Provide the [x, y] coordinate of the cell's center where the given text is located.  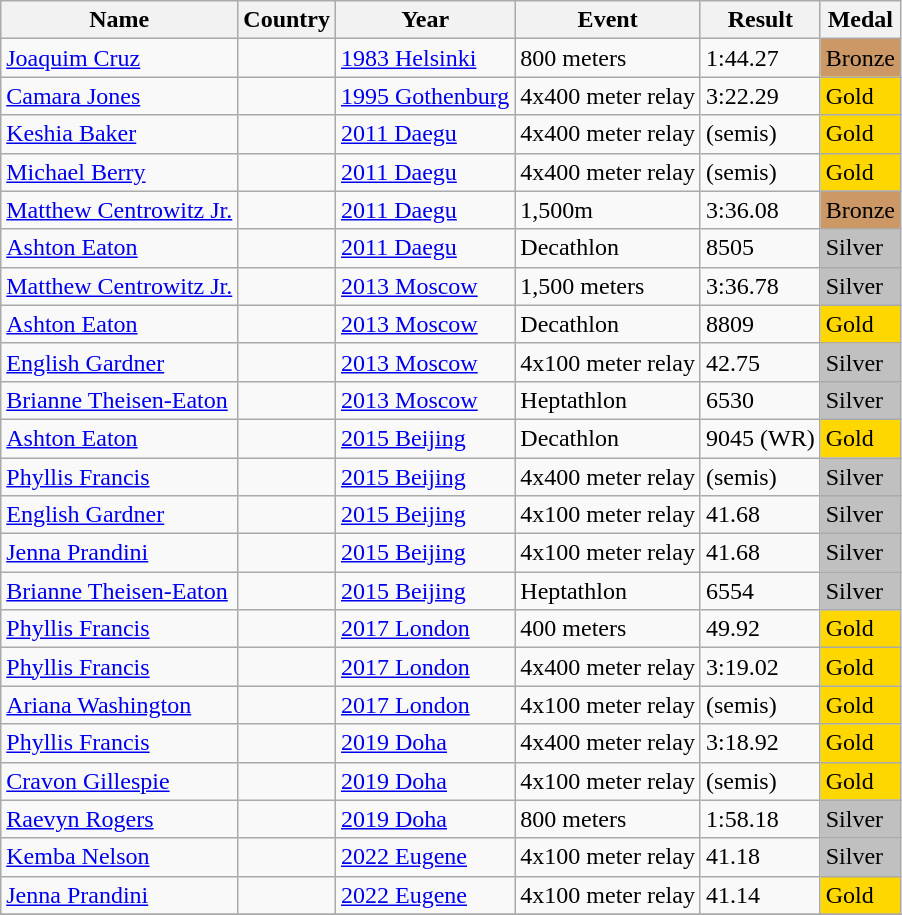
1:44.27 [760, 58]
41.18 [760, 857]
42.75 [760, 362]
49.92 [760, 629]
3:36.78 [760, 286]
1983 Helsinki [426, 58]
Event [608, 20]
400 meters [608, 629]
Raevyn Rogers [120, 819]
Joaquim Cruz [120, 58]
1995 Gothenburg [426, 96]
Country [287, 20]
3:19.02 [760, 667]
Ariana Washington [120, 705]
Cravon Gillespie [120, 781]
8505 [760, 248]
Medal [860, 20]
Result [760, 20]
1,500 meters [608, 286]
41.14 [760, 895]
1,500m [608, 210]
Camara Jones [120, 96]
3:18.92 [760, 743]
1:58.18 [760, 819]
Name [120, 20]
Kemba Nelson [120, 857]
Michael Berry [120, 172]
6554 [760, 591]
9045 (WR) [760, 438]
Keshia Baker [120, 134]
6530 [760, 400]
Year [426, 20]
3:22.29 [760, 96]
8809 [760, 324]
3:36.08 [760, 210]
